Return (X, Y) of the center of cell containing provided text 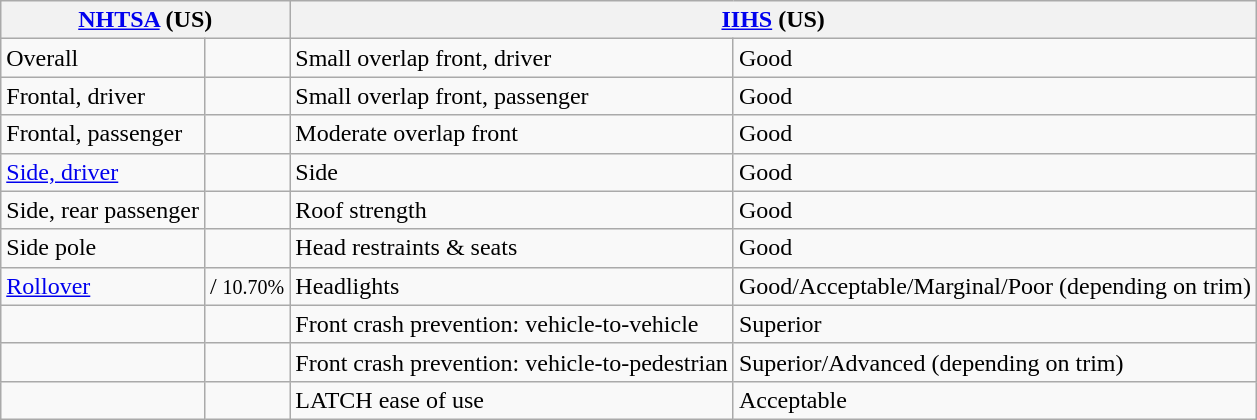
IIHS (US) (774, 20)
NHTSA (US) (146, 20)
Small overlap front, driver (512, 58)
Moderate overlap front (512, 134)
Headlights (512, 286)
Good/Acceptable/Marginal/Poor (depending on trim) (994, 286)
Overall (103, 58)
Front crash prevention: vehicle-to-vehicle (512, 324)
Acceptable (994, 400)
Front crash prevention: vehicle-to-pedestrian (512, 362)
Frontal, passenger (103, 134)
LATCH ease of use (512, 400)
Superior/Advanced (depending on trim) (994, 362)
Roof strength (512, 210)
Rollover (103, 286)
Side (512, 172)
Side, rear passenger (103, 210)
Head restraints & seats (512, 248)
Superior (994, 324)
Frontal, driver (103, 96)
Side pole (103, 248)
Small overlap front, passenger (512, 96)
Side, driver (103, 172)
/ 10.70% (246, 286)
